Provide the (x, y) coordinate of the cell's center where the given text is located.  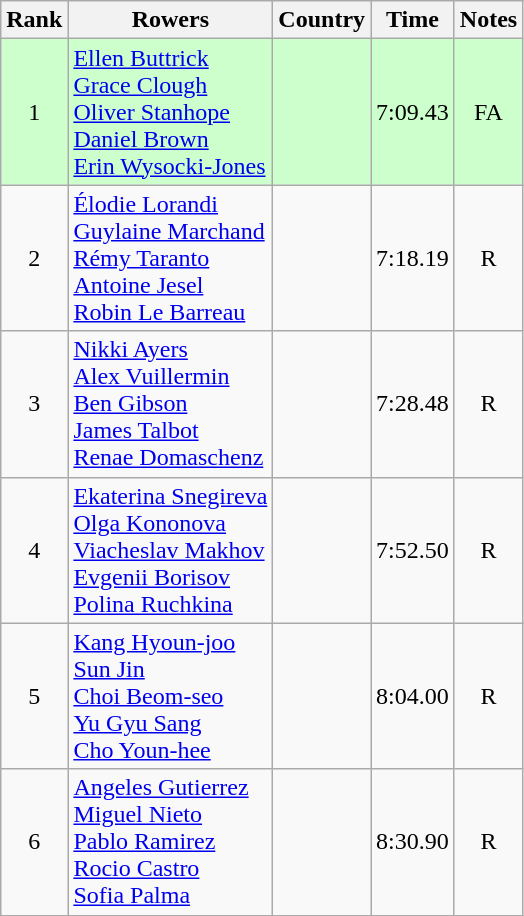
Nikki AyersAlex VuillerminBen GibsonJames TalbotRenae Domaschenz (170, 404)
7:18.19 (413, 258)
Kang Hyoun-jooSun JinChoi Beom-seoYu Gyu SangCho Youn-hee (170, 696)
7:28.48 (413, 404)
Ellen ButtrickGrace CloughOliver StanhopeDaniel BrownErin Wysocki-Jones (170, 112)
7:09.43 (413, 112)
Rank (34, 20)
Ekaterina SnegirevaOlga KononovaViacheslav MakhovEvgenii BorisovPolina Ruchkina (170, 550)
7:52.50 (413, 550)
3 (34, 404)
Angeles GutierrezMiguel NietoPablo RamirezRocio CastroSofia Palma (170, 842)
Élodie LorandiGuylaine MarchandRémy TarantoAntoine JeselRobin Le Barreau (170, 258)
2 (34, 258)
Country (322, 20)
FA (488, 112)
5 (34, 696)
8:30.90 (413, 842)
Time (413, 20)
Notes (488, 20)
Rowers (170, 20)
1 (34, 112)
4 (34, 550)
8:04.00 (413, 696)
6 (34, 842)
